Capture the cell that displays the provided text and extract its [x, y] central coordinate. 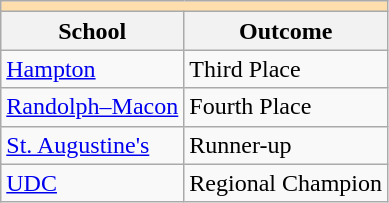
Randolph–Macon [92, 107]
UDC [92, 183]
Outcome [286, 31]
Hampton [92, 69]
Third Place [286, 69]
St. Augustine's [92, 145]
Fourth Place [286, 107]
School [92, 31]
Regional Champion [286, 183]
Runner-up [286, 145]
